Return [X, Y] of the center of cell containing provided text 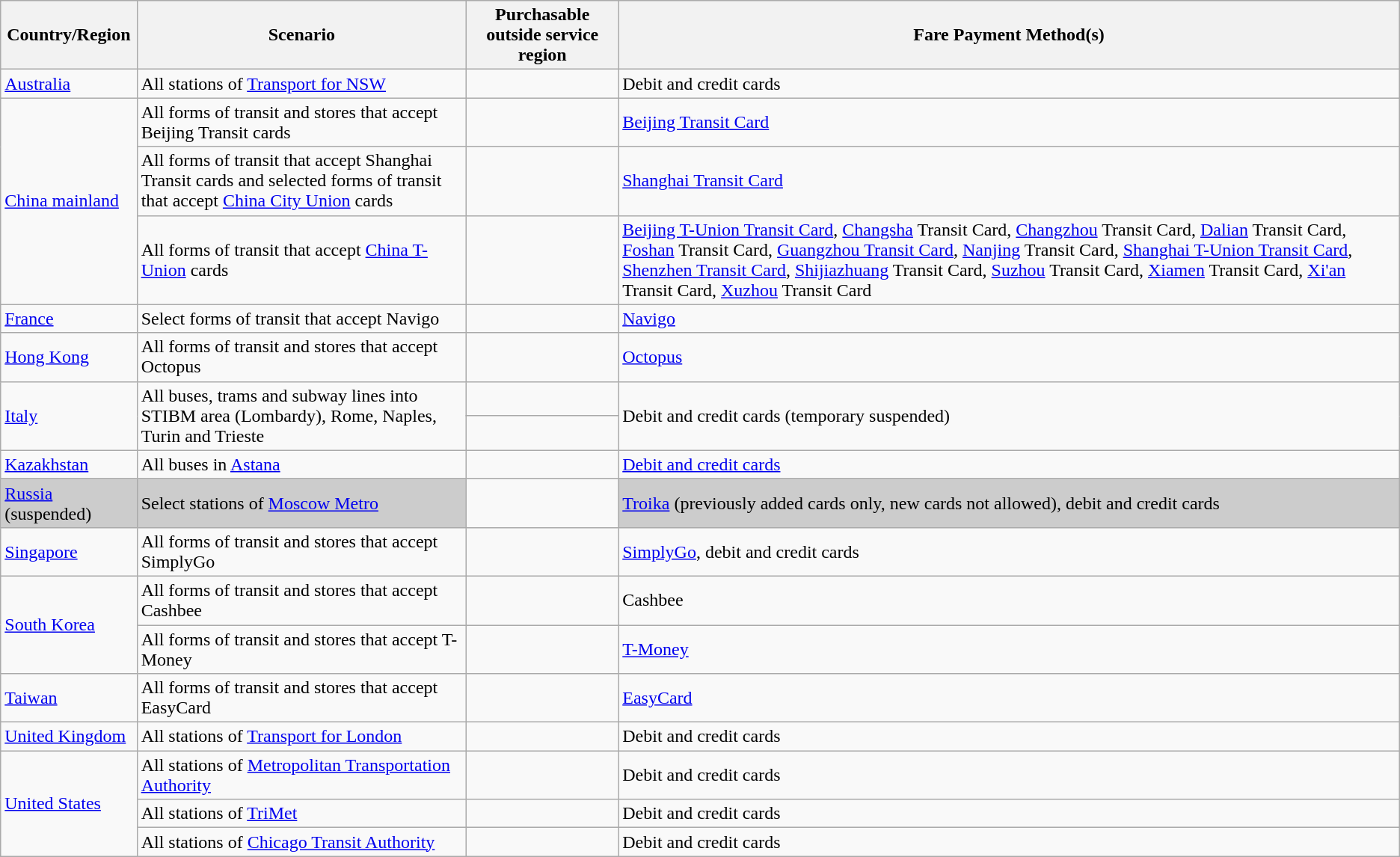
SimplyGo, debit and credit cards [1010, 552]
Russia (suspended) [69, 503]
United States [69, 803]
Taiwan [69, 698]
All buses in Astana [302, 464]
Select stations of Moscow Metro [302, 503]
Octopus [1010, 357]
EasyCard [1010, 698]
Troika (previously added cards only, new cards not allowed), debit and credit cards [1010, 503]
All stations of Transport for NSW [302, 84]
All forms of transit and stores that accept SimplyGo [302, 552]
All stations of Transport for London [302, 737]
All stations of Metropolitan Transportation Authority [302, 775]
Italy [69, 416]
All forms of transit and stores that accept Octopus [302, 357]
Beijing Transit Card [1010, 123]
Scenario [302, 35]
All forms of transit that accept China T-Union cards [302, 260]
France [69, 319]
All forms of transit that accept Shanghai Transit cards and selected forms of transit that accept China City Union cards [302, 181]
Australia [69, 84]
T-Money [1010, 649]
Purchasable outside service region [543, 35]
All forms of transit and stores that accept T-Money [302, 649]
Country/Region [69, 35]
Select forms of transit that accept Navigo [302, 319]
Hong Kong [69, 357]
China mainland [69, 201]
All forms of transit and stores that accept EasyCard [302, 698]
Fare Payment Method(s) [1010, 35]
Singapore [69, 552]
Kazakhstan [69, 464]
All buses, trams and subway lines into STIBM area (Lombardy), Rome, Naples, Turin and Trieste [302, 416]
All forms of transit and stores that accept Beijing Transit cards [302, 123]
All stations of TriMet [302, 814]
All forms of transit and stores that accept Cashbee [302, 600]
Debit and credit cards (temporary suspended) [1010, 416]
Cashbee [1010, 600]
Shanghai Transit Card [1010, 181]
All stations of Chicago Transit Authority [302, 842]
United Kingdom [69, 737]
South Korea [69, 624]
Navigo [1010, 319]
